Search for the cell housing the specified text and yield its [X, Y] center coordinate. 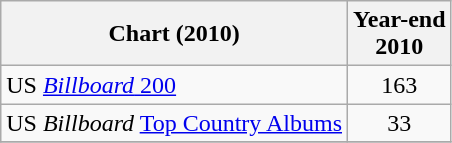
Year-end2010 [400, 34]
Chart (2010) [174, 34]
US Billboard Top Country Albums [174, 123]
33 [400, 123]
163 [400, 85]
US Billboard 200 [174, 85]
